Detect which cell encompasses the target text, then output its (X, Y) center coordinate. 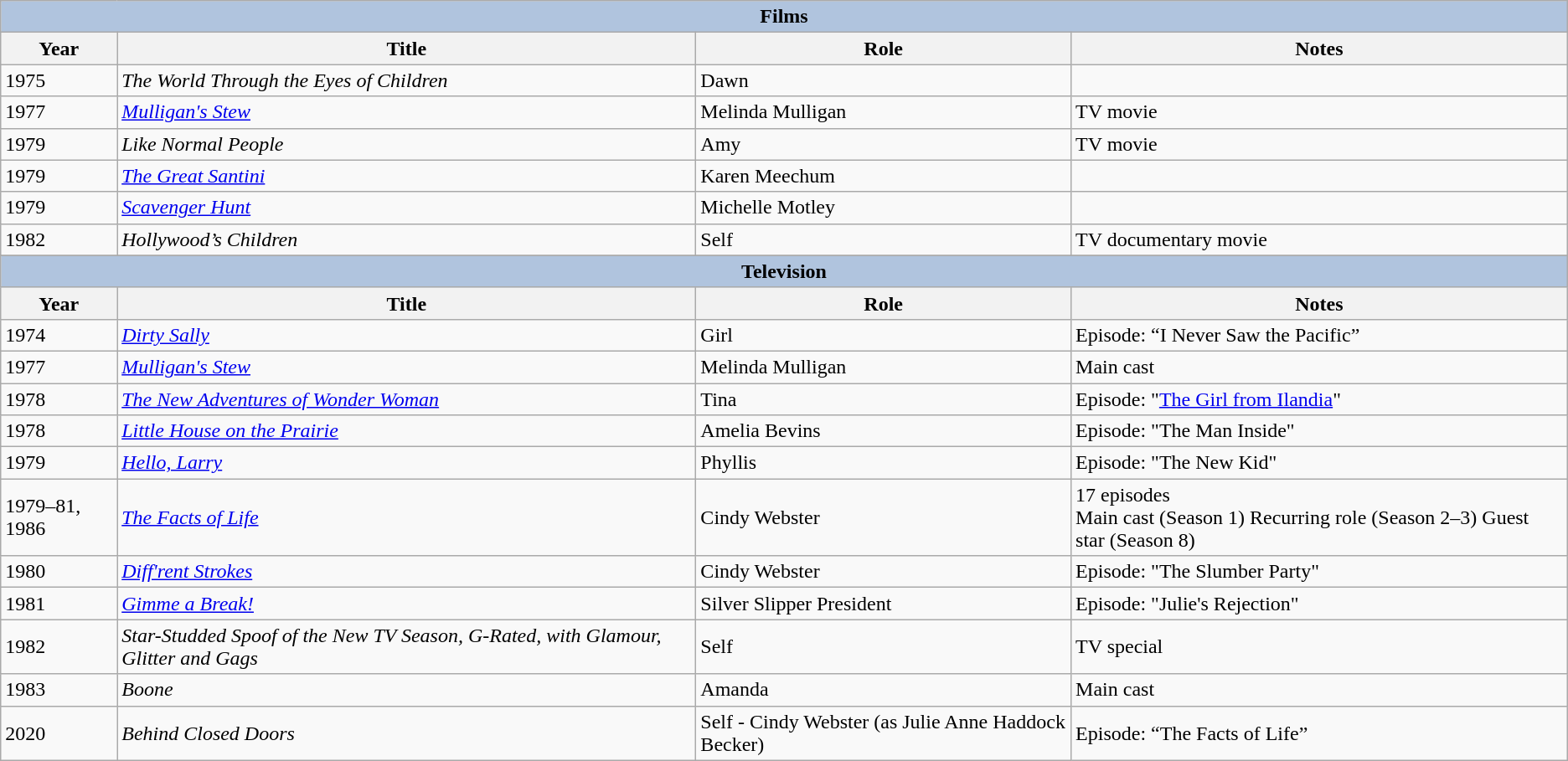
Films (784, 17)
Amelia Bevins (884, 431)
Episode: "Julie's Rejection" (1320, 604)
Star-Studded Spoof of the New TV Season, G-Rated, with Glamour, Glitter and Gags (407, 646)
Silver Slipper President (884, 604)
Episode: "The Girl from Ilandia" (1320, 399)
The New Adventures of Wonder Woman (407, 399)
Boone (407, 690)
Karen Meechum (884, 176)
1983 (59, 690)
The Great Santini (407, 176)
Episode: "The New Kid" (1320, 463)
The Facts of Life (407, 517)
1981 (59, 604)
2020 (59, 733)
17 episodes Main cast (Season 1) Recurring role (Season 2–3) Guest star (Season 8) (1320, 517)
Behind Closed Doors (407, 733)
1979–81, 1986 (59, 517)
Girl (884, 335)
Phyllis (884, 463)
Self - Cindy Webster (as Julie Anne Haddock Becker) (884, 733)
Hollywood’s Children (407, 239)
Episode: "The Man Inside" (1320, 431)
1974 (59, 335)
Episode: "The Slumber Party" (1320, 572)
Episode: “The Facts of Life” (1320, 733)
Michelle Motley (884, 208)
Gimme a Break! (407, 604)
The World Through the Eyes of Children (407, 80)
Amy (884, 144)
1980 (59, 572)
Television (784, 271)
Dawn (884, 80)
TV documentary movie (1320, 239)
Dirty Sally (407, 335)
Tina (884, 399)
Episode: “I Never Saw the Pacific” (1320, 335)
Scavenger Hunt (407, 208)
1975 (59, 80)
Diff'rent Strokes (407, 572)
Little House on the Prairie (407, 431)
Like Normal People (407, 144)
TV special (1320, 646)
Amanda (884, 690)
Hello, Larry (407, 463)
